For the text-containing cell, return its midpoint in (x, y) coordinate format. 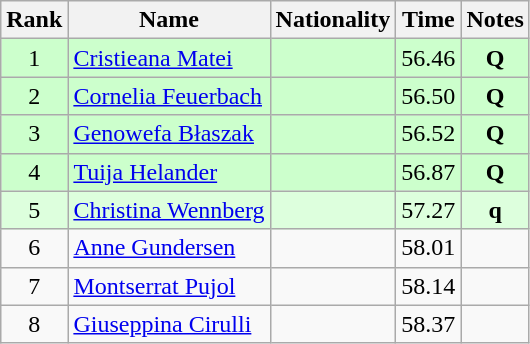
58.14 (428, 286)
8 (34, 324)
Cornelia Feuerbach (169, 96)
4 (34, 172)
Rank (34, 20)
Genowefa Błaszak (169, 134)
Montserrat Pujol (169, 286)
Name (169, 20)
q (495, 210)
7 (34, 286)
Notes (495, 20)
2 (34, 96)
58.37 (428, 324)
57.27 (428, 210)
1 (34, 58)
58.01 (428, 248)
Anne Gundersen (169, 248)
3 (34, 134)
Time (428, 20)
Cristieana Matei (169, 58)
Christina Wennberg (169, 210)
56.87 (428, 172)
6 (34, 248)
56.46 (428, 58)
Giuseppina Cirulli (169, 324)
5 (34, 210)
56.50 (428, 96)
56.52 (428, 134)
Tuija Helander (169, 172)
Nationality (333, 20)
